Output the [X, Y] coordinate of the center of the cell containing the given text.  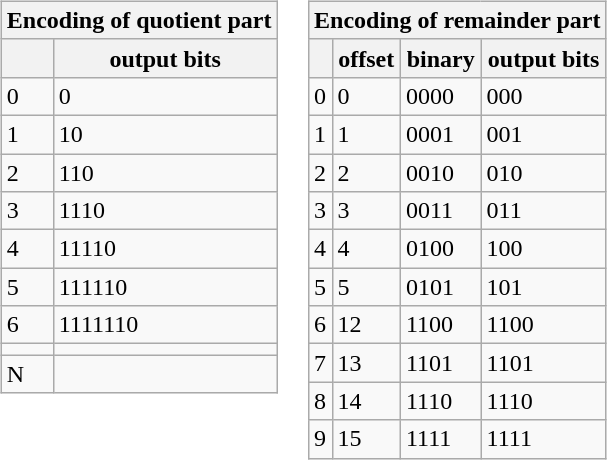
001 [544, 134]
0010 [440, 173]
0000 [440, 96]
000 [544, 96]
11110 [165, 249]
offset [366, 58]
Encoding of quotient part [139, 20]
0101 [440, 287]
9 [321, 439]
10 [165, 134]
111110 [165, 287]
binary [440, 58]
010 [544, 173]
110 [165, 173]
8 [321, 401]
011 [544, 211]
14 [366, 401]
100 [544, 249]
N [27, 374]
101 [544, 287]
12 [366, 325]
13 [366, 363]
7 [321, 363]
0011 [440, 211]
1111110 [165, 325]
0100 [440, 249]
0001 [440, 134]
Encoding of remainder part [458, 20]
15 [366, 439]
